Find where the given text appears and provide that cell's center as [x, y] coordinate. 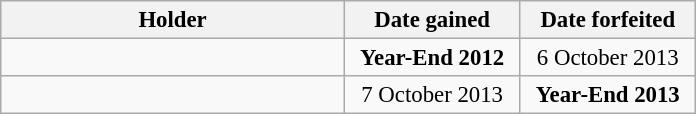
Year-End 2012 [432, 58]
6 October 2013 [608, 58]
Date gained [432, 20]
Year-End 2013 [608, 95]
7 October 2013 [432, 95]
Date forfeited [608, 20]
Holder [173, 20]
